Capture the cell that displays the provided text and extract its (x, y) central coordinate. 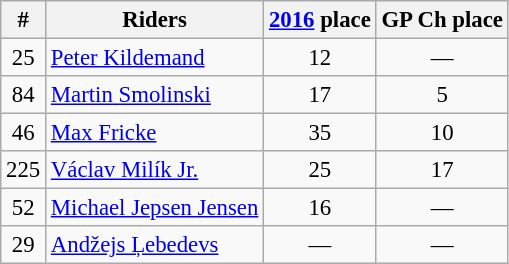
2016 place (320, 20)
5 (442, 95)
Riders (155, 20)
12 (320, 58)
52 (24, 208)
GP Ch place (442, 20)
35 (320, 133)
Peter Kildemand (155, 58)
Václav Milík Jr. (155, 170)
# (24, 20)
Michael Jepsen Jensen (155, 208)
84 (24, 95)
10 (442, 133)
29 (24, 245)
Andžejs Ļebedevs (155, 245)
16 (320, 208)
Max Fricke (155, 133)
46 (24, 133)
225 (24, 170)
Martin Smolinski (155, 95)
